Scan for the cell matching the given text and deliver its [X, Y] coordinate at center. 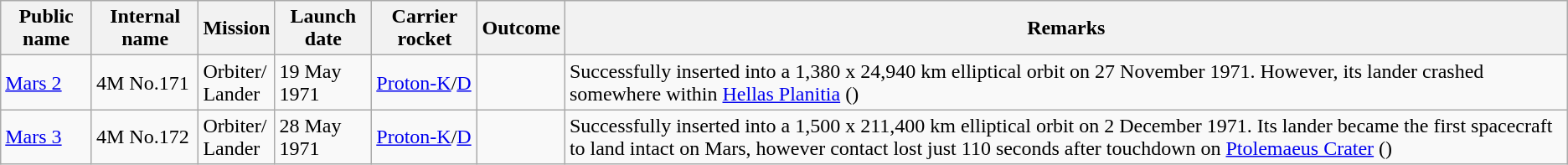
28 May 1971 [323, 137]
Public name [47, 28]
Remarks [1065, 28]
Carrier rocket [425, 28]
Mars 2 [47, 82]
Internal name [144, 28]
Successfully inserted into a 1,380 x 24,940 km elliptical orbit on 27 November 1971. However, its lander crashed somewhere within Hellas Planitia () [1065, 82]
4M No.172 [144, 137]
19 May 1971 [323, 82]
Mission [236, 28]
4M No.171 [144, 82]
Launch date [323, 28]
Outcome [521, 28]
Mars 3 [47, 137]
